Extract the (x, y) coordinate from the center of the cell holding the provided text.  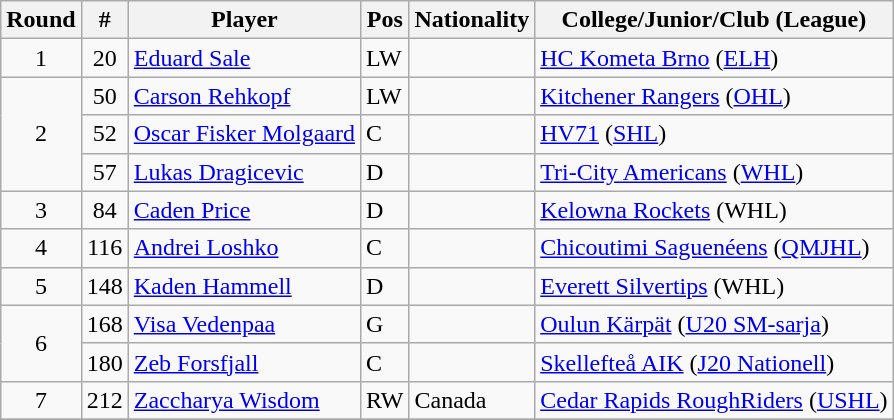
148 (104, 286)
Kelowna Rockets (WHL) (714, 210)
52 (104, 134)
180 (104, 362)
Cedar Rapids RoughRiders (USHL) (714, 400)
Player (244, 20)
Round (41, 20)
20 (104, 58)
168 (104, 324)
57 (104, 172)
G (385, 324)
Caden Price (244, 210)
Nationality (472, 20)
RW (385, 400)
1 (41, 58)
Eduard Sale (244, 58)
5 (41, 286)
4 (41, 248)
Visa Vedenpaa (244, 324)
2 (41, 134)
# (104, 20)
84 (104, 210)
Chicoutimi Saguenéens (QMJHL) (714, 248)
50 (104, 96)
Oscar Fisker Molgaard (244, 134)
6 (41, 343)
116 (104, 248)
Carson Rehkopf (244, 96)
7 (41, 400)
HC Kometa Brno (ELH) (714, 58)
Pos (385, 20)
Skellefteå AIK (J20 Nationell) (714, 362)
Lukas Dragicevic (244, 172)
HV71 (SHL) (714, 134)
Oulun Kärpät (U20 SM-sarja) (714, 324)
212 (104, 400)
Everett Silvertips (WHL) (714, 286)
Tri-City Americans (WHL) (714, 172)
Kaden Hammell (244, 286)
Andrei Loshko (244, 248)
Zeb Forsfjall (244, 362)
Kitchener Rangers (OHL) (714, 96)
3 (41, 210)
Zaccharya Wisdom (244, 400)
Canada (472, 400)
College/Junior/Club (League) (714, 20)
